Output the (X, Y) coordinate of the center of the cell containing the given text.  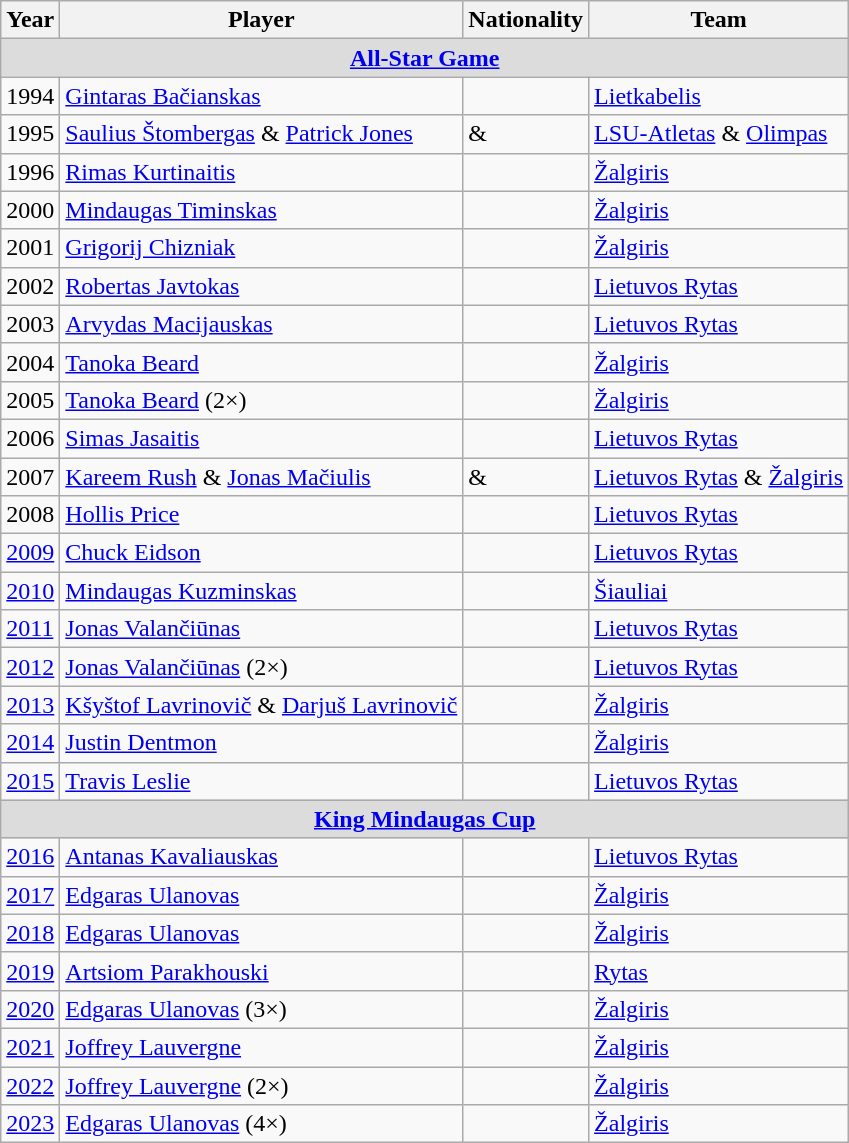
2006 (30, 438)
Mindaugas Kuzminskas (262, 591)
Lietuvos Rytas & Žalgiris (719, 477)
2011 (30, 629)
Jonas Valančiūnas (262, 629)
Lietkabelis (719, 96)
Player (262, 20)
2022 (30, 1085)
2002 (30, 286)
Arvydas Macijauskas (262, 324)
Mindaugas Timinskas (262, 210)
2021 (30, 1047)
2018 (30, 933)
King Mindaugas Cup (425, 819)
Artsiom Parakhouski (262, 971)
Year (30, 20)
Travis Leslie (262, 781)
2004 (30, 362)
2014 (30, 743)
Tanoka Beard (262, 362)
Nationality (526, 20)
Tanoka Beard (2×) (262, 400)
Rimas Kurtinaitis (262, 172)
Jonas Valančiūnas (2×) (262, 667)
2003 (30, 324)
2013 (30, 705)
Simas Jasaitis (262, 438)
Justin Dentmon (262, 743)
LSU-Atletas & Olimpas (719, 134)
2008 (30, 515)
Joffrey Lauvergne (262, 1047)
2009 (30, 553)
2020 (30, 1009)
Kšyštof Lavrinovič & Darjuš Lavrinovič (262, 705)
Chuck Eidson (262, 553)
2019 (30, 971)
2010 (30, 591)
1996 (30, 172)
2017 (30, 895)
2016 (30, 857)
Joffrey Lauvergne (2×) (262, 1085)
Antanas Kavaliauskas (262, 857)
2023 (30, 1124)
2005 (30, 400)
All-Star Game (425, 58)
Kareem Rush & Jonas Mačiulis (262, 477)
Gintaras Bačianskas (262, 96)
2012 (30, 667)
2000 (30, 210)
Grigorij Chizniak (262, 248)
2001 (30, 248)
1995 (30, 134)
Rytas (719, 971)
Edgaras Ulanovas (4×) (262, 1124)
Team (719, 20)
Šiauliai (719, 591)
2015 (30, 781)
Saulius Štombergas & Patrick Jones (262, 134)
Hollis Price (262, 515)
2007 (30, 477)
1994 (30, 96)
Edgaras Ulanovas (3×) (262, 1009)
Robertas Javtokas (262, 286)
